Locate the cell with the specified text and output its (X, Y) center coordinate. 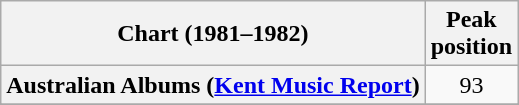
Chart (1981–1982) (213, 34)
93 (471, 85)
Peakposition (471, 34)
Australian Albums (Kent Music Report) (213, 85)
